Locate the cell with the specified text and output its [x, y] center coordinate. 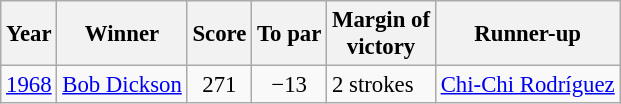
2 strokes [382, 85]
1968 [29, 85]
Margin ofvictory [382, 34]
Runner-up [528, 34]
Year [29, 34]
To par [290, 34]
Chi-Chi Rodríguez [528, 85]
Score [220, 34]
Bob Dickson [122, 85]
−13 [290, 85]
Winner [122, 34]
271 [220, 85]
